Scan for the cell matching the given text and deliver its [X, Y] coordinate at center. 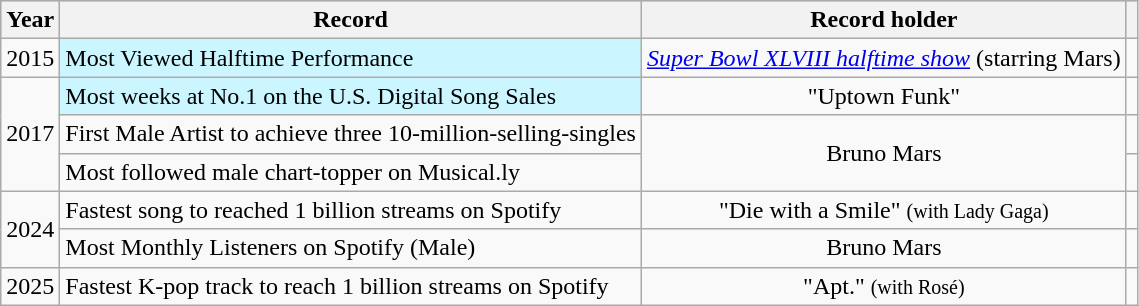
Most Monthly Listeners on Spotify (Male) [351, 248]
Year [30, 20]
"Die with a Smile" (with Lady Gaga) [884, 210]
"Apt." (with Rosé) [884, 286]
"Uptown Funk" [884, 96]
Fastest K-pop track to reach 1 billion streams on Spotify [351, 286]
2025 [30, 286]
First Male Artist to achieve three 10-million-selling-singles [351, 134]
Super Bowl XLVIII halftime show (starring Mars) [884, 58]
2015 [30, 58]
2024 [30, 229]
Record holder [884, 20]
Fastest song to reached 1 billion streams on Spotify [351, 210]
Most followed male chart-topper on Musical.ly [351, 172]
Record [351, 20]
2017 [30, 134]
Most weeks at No.1 on the U.S. Digital Song Sales [351, 96]
Most Viewed Halftime Performance [351, 58]
